Return the [x, y] coordinate for the center point of the cell that contains the specified text.  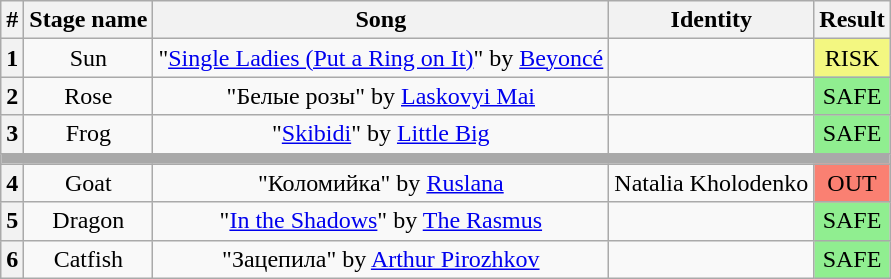
Natalia Kholodenko [712, 183]
Goat [88, 183]
# [12, 20]
Stage name [88, 20]
RISK [852, 58]
Frog [88, 134]
"Skibidi" by Little Big [381, 134]
Sun [88, 58]
4 [12, 183]
5 [12, 221]
2 [12, 96]
"Зацепила" by Arthur Pirozhkov [381, 259]
"Белые розы" by Laskovyi Mai [381, 96]
Song [381, 20]
"Коломийка" by Ruslana [381, 183]
6 [12, 259]
Rose [88, 96]
"In the Shadows" by The Rasmus [381, 221]
3 [12, 134]
Dragon [88, 221]
Identity [712, 20]
Catfish [88, 259]
"Single Ladies (Put a Ring on It)" by Beyoncé [381, 58]
OUT [852, 183]
1 [12, 58]
Result [852, 20]
